Output the [X, Y] coordinate of the center of the cell containing the given text.  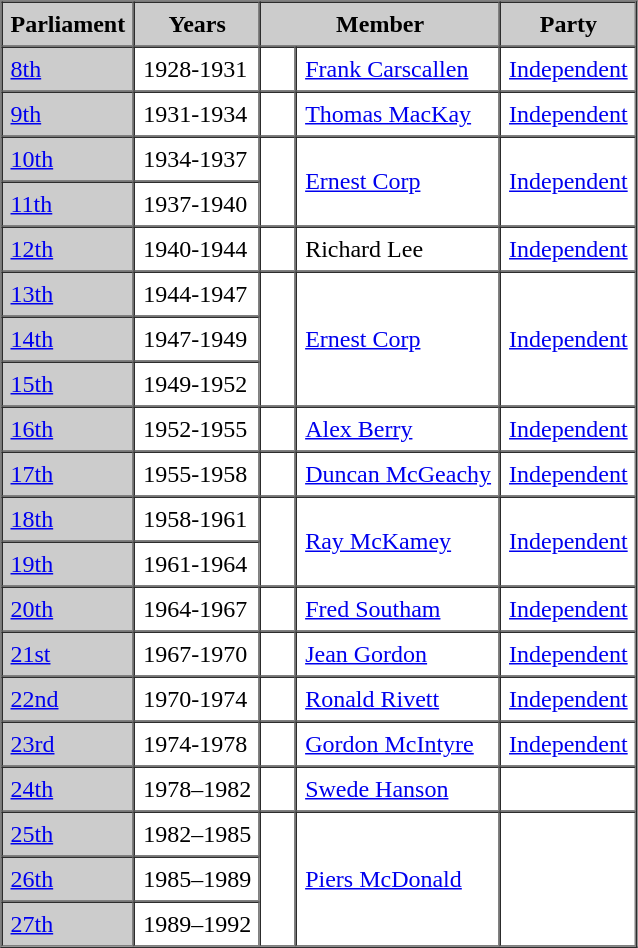
1934-1937 [197, 158]
1940-1944 [197, 248]
9th [68, 114]
14th [68, 338]
13th [68, 294]
1947-1949 [197, 338]
Member [380, 24]
1937-1940 [197, 204]
Party [568, 24]
1967-1970 [197, 654]
20th [68, 608]
1974-1978 [197, 744]
23rd [68, 744]
Gordon McIntyre [398, 744]
1952-1955 [197, 428]
1989–1992 [197, 924]
1931-1934 [197, 114]
1964-1967 [197, 608]
Ray McKamey [398, 541]
Alex Berry [398, 428]
22nd [68, 698]
27th [68, 924]
21st [68, 654]
1958-1961 [197, 518]
1949-1952 [197, 384]
17th [68, 474]
Frank Carscallen [398, 68]
Duncan McGeachy [398, 474]
Jean Gordon [398, 654]
Swede Hanson [398, 788]
10th [68, 158]
Thomas MacKay [398, 114]
15th [68, 384]
1944-1947 [197, 294]
8th [68, 68]
Ronald Rivett [398, 698]
1955-1958 [197, 474]
Parliament [68, 24]
11th [68, 204]
1985–1989 [197, 878]
25th [68, 834]
Piers McDonald [398, 880]
12th [68, 248]
1982–1985 [197, 834]
24th [68, 788]
19th [68, 564]
Fred Southam [398, 608]
1961-1964 [197, 564]
1970-1974 [197, 698]
1978–1982 [197, 788]
1928-1931 [197, 68]
Richard Lee [398, 248]
26th [68, 878]
16th [68, 428]
18th [68, 518]
Years [197, 24]
